Capture the cell that displays the provided text and extract its (X, Y) central coordinate. 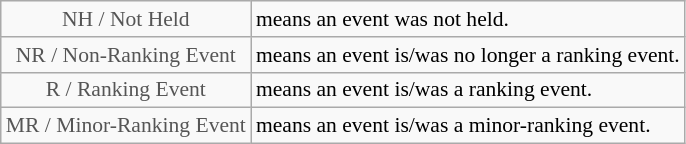
means an event is/was a minor-ranking event. (468, 126)
R / Ranking Event (126, 90)
NR / Non-Ranking Event (126, 55)
NH / Not Held (126, 19)
means an event was not held. (468, 19)
means an event is/was a ranking event. (468, 90)
means an event is/was no longer a ranking event. (468, 55)
MR / Minor-Ranking Event (126, 126)
